Search for the cell housing the specified text and yield its [x, y] center coordinate. 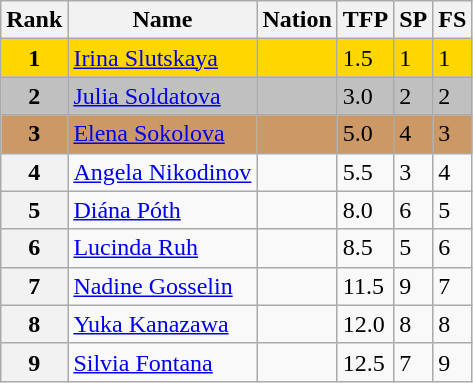
3.0 [365, 96]
Nation [297, 20]
TFP [365, 20]
8.0 [365, 210]
Irina Slutskaya [162, 58]
8.5 [365, 248]
1.5 [365, 58]
5.0 [365, 134]
Nadine Gosselin [162, 286]
FS [452, 20]
Rank [34, 20]
12.0 [365, 324]
Julia Soldatova [162, 96]
Silvia Fontana [162, 362]
12.5 [365, 362]
11.5 [365, 286]
Elena Sokolova [162, 134]
Diána Póth [162, 210]
SP [414, 20]
Angela Nikodinov [162, 172]
5.5 [365, 172]
Lucinda Ruh [162, 248]
Yuka Kanazawa [162, 324]
Name [162, 20]
